From the cell containing the given text, extract its center point as (X, Y) coordinate. 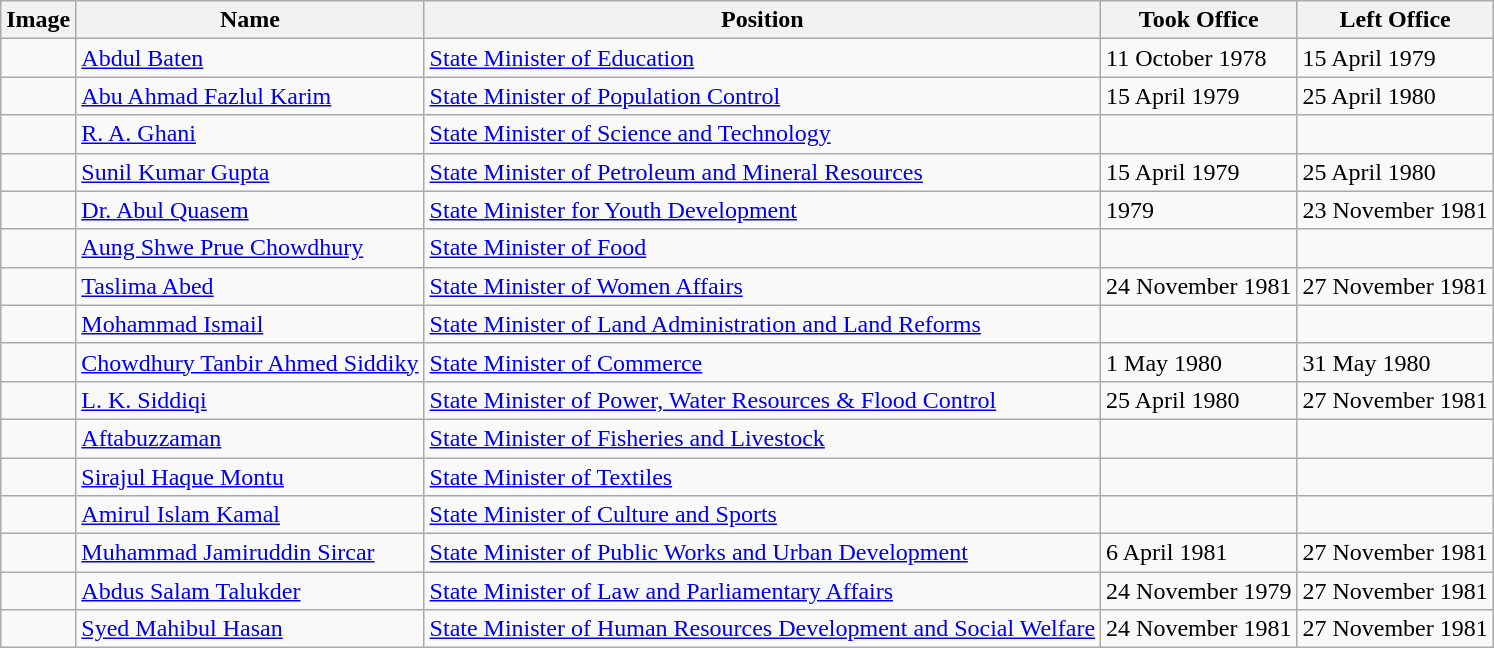
State Minister of Fisheries and Livestock (762, 438)
Left Office (1395, 20)
Abdus Salam Talukder (250, 591)
State Minister of Women Affairs (762, 286)
State Minister for Youth Development (762, 210)
Dr. Abul Quasem (250, 210)
State Minister of Power, Water Resources & Flood Control (762, 400)
Abdul Baten (250, 58)
1 May 1980 (1199, 362)
Took Office (1199, 20)
Amirul Islam Kamal (250, 515)
State Minister of Petroleum and Mineral Resources (762, 172)
State Minister of Textiles (762, 477)
L. K. Siddiqi (250, 400)
Aftabuzzaman (250, 438)
State Minister of Education (762, 58)
Mohammad Ismail (250, 324)
31 May 1980 (1395, 362)
11 October 1978 (1199, 58)
24 November 1979 (1199, 591)
Name (250, 20)
Taslima Abed (250, 286)
Muhammad Jamiruddin Sircar (250, 553)
Sirajul Haque Montu (250, 477)
6 April 1981 (1199, 553)
Chowdhury Tanbir Ahmed Siddiky (250, 362)
State Minister of Culture and Sports (762, 515)
State Minister of Human Resources Development and Social Welfare (762, 629)
State Minister of Law and Parliamentary Affairs (762, 591)
23 November 1981 (1395, 210)
Image (38, 20)
Syed Mahibul Hasan (250, 629)
Sunil Kumar Gupta (250, 172)
State Minister of Science and Technology (762, 134)
Aung Shwe Prue Chowdhury (250, 248)
Position (762, 20)
State Minister of Public Works and Urban Development (762, 553)
Abu Ahmad Fazlul Karim (250, 96)
State Minister of Food (762, 248)
State Minister of Commerce (762, 362)
1979 (1199, 210)
R. A. Ghani (250, 134)
State Minister of Land Administration and Land Reforms (762, 324)
State Minister of Population Control (762, 96)
